Detect which cell encompasses the target text, then output its [x, y] center coordinate. 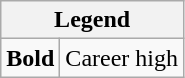
Bold [30, 58]
Legend [92, 20]
Career high [122, 58]
